Scan for the cell matching the given text and deliver its (X, Y) coordinate at center. 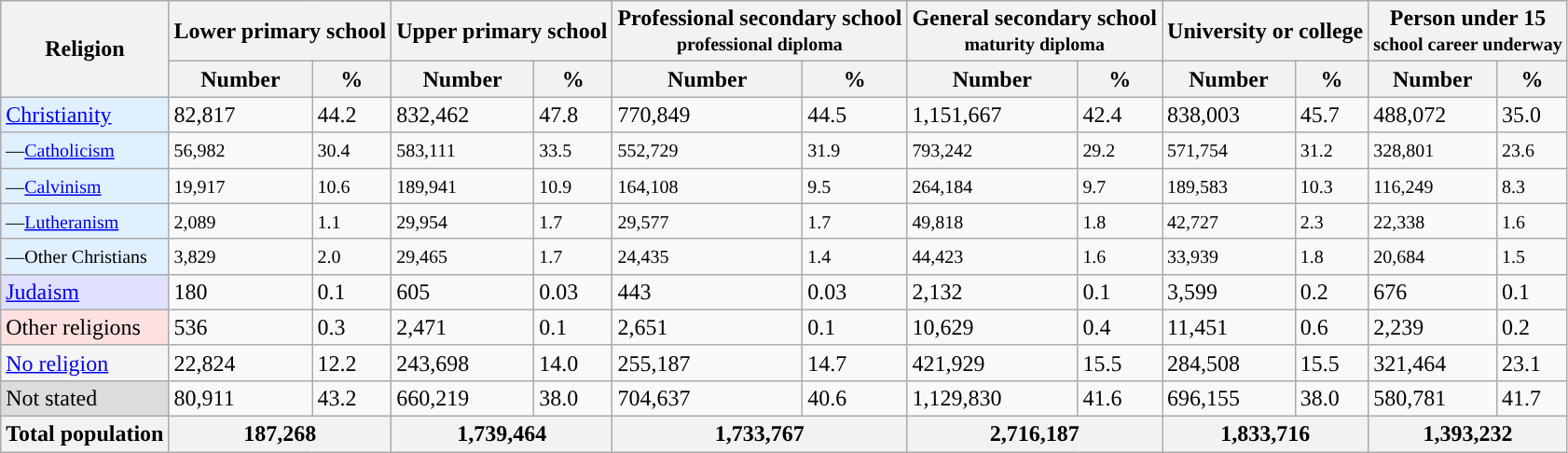
1.4 (855, 256)
33,939 (1229, 256)
696,155 (1229, 398)
1,733,767 (760, 433)
44,423 (992, 256)
23.1 (1533, 363)
20,684 (1433, 256)
Christianity (85, 115)
1,151,667 (992, 115)
No religion (85, 363)
—Other Christians (85, 256)
832,462 (462, 115)
243,698 (462, 363)
2,089 (241, 221)
14.0 (573, 363)
1.1 (352, 221)
29.2 (1121, 150)
49,818 (992, 221)
Judaism (85, 292)
116,249 (1433, 185)
19,917 (241, 185)
23.6 (1533, 150)
321,464 (1433, 363)
3,599 (1229, 292)
2,471 (462, 327)
580,781 (1433, 398)
42,727 (1229, 221)
8.3 (1533, 185)
44.2 (352, 115)
2,651 (708, 327)
164,108 (708, 185)
838,003 (1229, 115)
421,929 (992, 363)
80,911 (241, 398)
—Catholicism (85, 150)
536 (241, 327)
2,716,187 (1035, 433)
47.8 (573, 115)
30.4 (352, 150)
255,187 (708, 363)
704,637 (708, 398)
29,954 (462, 221)
552,729 (708, 150)
11,451 (1229, 327)
Other religions (85, 327)
Upper primary school (502, 32)
14.7 (855, 363)
31.2 (1331, 150)
0.3 (352, 327)
35.0 (1533, 115)
10.3 (1331, 185)
264,184 (992, 185)
Not stated (85, 398)
1.5 (1533, 256)
2.3 (1331, 221)
2,239 (1433, 327)
24,435 (708, 256)
9.5 (855, 185)
1,739,464 (502, 433)
3,829 (241, 256)
676 (1433, 292)
41.6 (1121, 398)
Religion (85, 48)
1,833,716 (1266, 433)
—Lutheranism (85, 221)
660,219 (462, 398)
22,824 (241, 363)
44.5 (855, 115)
31.9 (855, 150)
583,111 (462, 150)
40.6 (855, 398)
328,801 (1433, 150)
1,129,830 (992, 398)
University or college (1266, 32)
284,508 (1229, 363)
2,132 (992, 292)
Professional secondary schoolprofessional diploma (760, 32)
443 (708, 292)
82,817 (241, 115)
10.9 (573, 185)
Total population (85, 433)
41.7 (1533, 398)
Lower primary school (280, 32)
793,242 (992, 150)
0.6 (1331, 327)
45.7 (1331, 115)
189,941 (462, 185)
22,338 (1433, 221)
571,754 (1229, 150)
56,982 (241, 150)
General secondary schoolmaturity diploma (1035, 32)
187,268 (280, 433)
488,072 (1433, 115)
770,849 (708, 115)
42.4 (1121, 115)
180 (241, 292)
0.4 (1121, 327)
9.7 (1121, 185)
1,393,232 (1468, 433)
10.6 (352, 185)
43.2 (352, 398)
29,465 (462, 256)
12.2 (352, 363)
605 (462, 292)
29,577 (708, 221)
10,629 (992, 327)
33.5 (573, 150)
2.0 (352, 256)
189,583 (1229, 185)
Person under 15school career underway (1468, 32)
—Calvinism (85, 185)
